Determine the (x, y) coordinate at the center of the cell enclosing the given text.  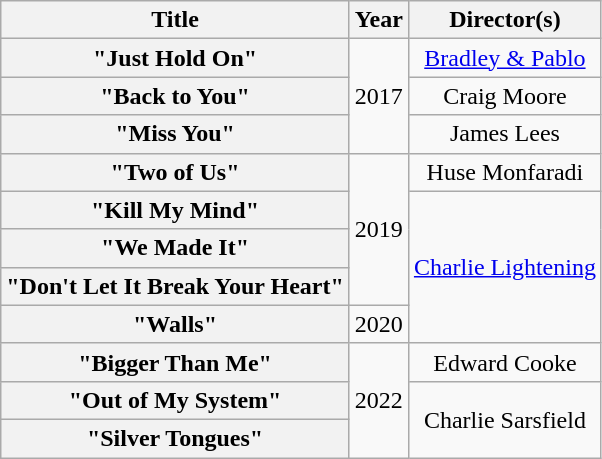
"Kill My Mind" (176, 210)
Title (176, 20)
"Two of Us" (176, 172)
Director(s) (504, 20)
"Walls" (176, 324)
"Out of My System" (176, 400)
Edward Cooke (504, 362)
Charlie Sarsfield (504, 419)
"Don't Let It Break Your Heart" (176, 286)
"Back to You" (176, 96)
"We Made It" (176, 248)
James Lees (504, 134)
Craig Moore (504, 96)
"Just Hold On" (176, 58)
"Silver Tongues" (176, 438)
2017 (378, 96)
2020 (378, 324)
2019 (378, 229)
Charlie Lightening (504, 267)
Bradley & Pablo (504, 58)
2022 (378, 400)
Huse Monfaradi (504, 172)
"Miss You" (176, 134)
"Bigger Than Me" (176, 362)
Year (378, 20)
